Locate the cell with the specified text and output its (x, y) center coordinate. 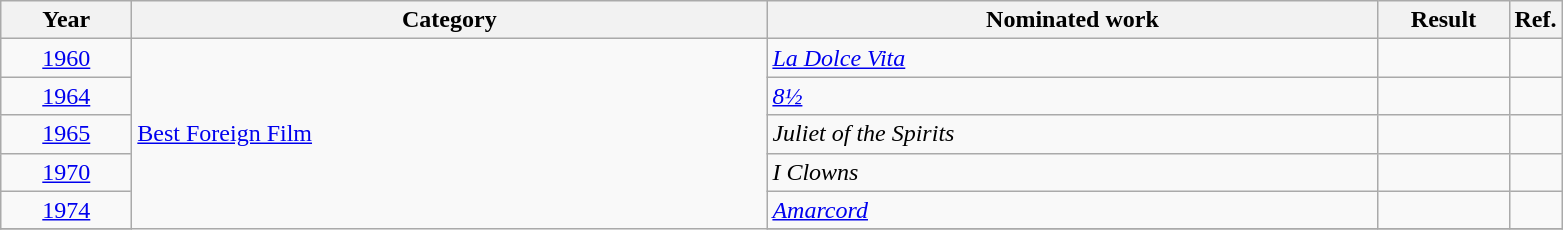
Amarcord (1072, 210)
Category (450, 20)
1960 (66, 58)
Year (66, 20)
Ref. (1536, 20)
1970 (66, 172)
1974 (66, 210)
Result (1444, 20)
Best Foreign Film (450, 134)
Nominated work (1072, 20)
La Dolce Vita (1072, 58)
I Clowns (1072, 172)
1965 (66, 134)
Juliet of the Spirits (1072, 134)
1964 (66, 96)
8½ (1072, 96)
